Return (X, Y) of the center of cell containing provided text 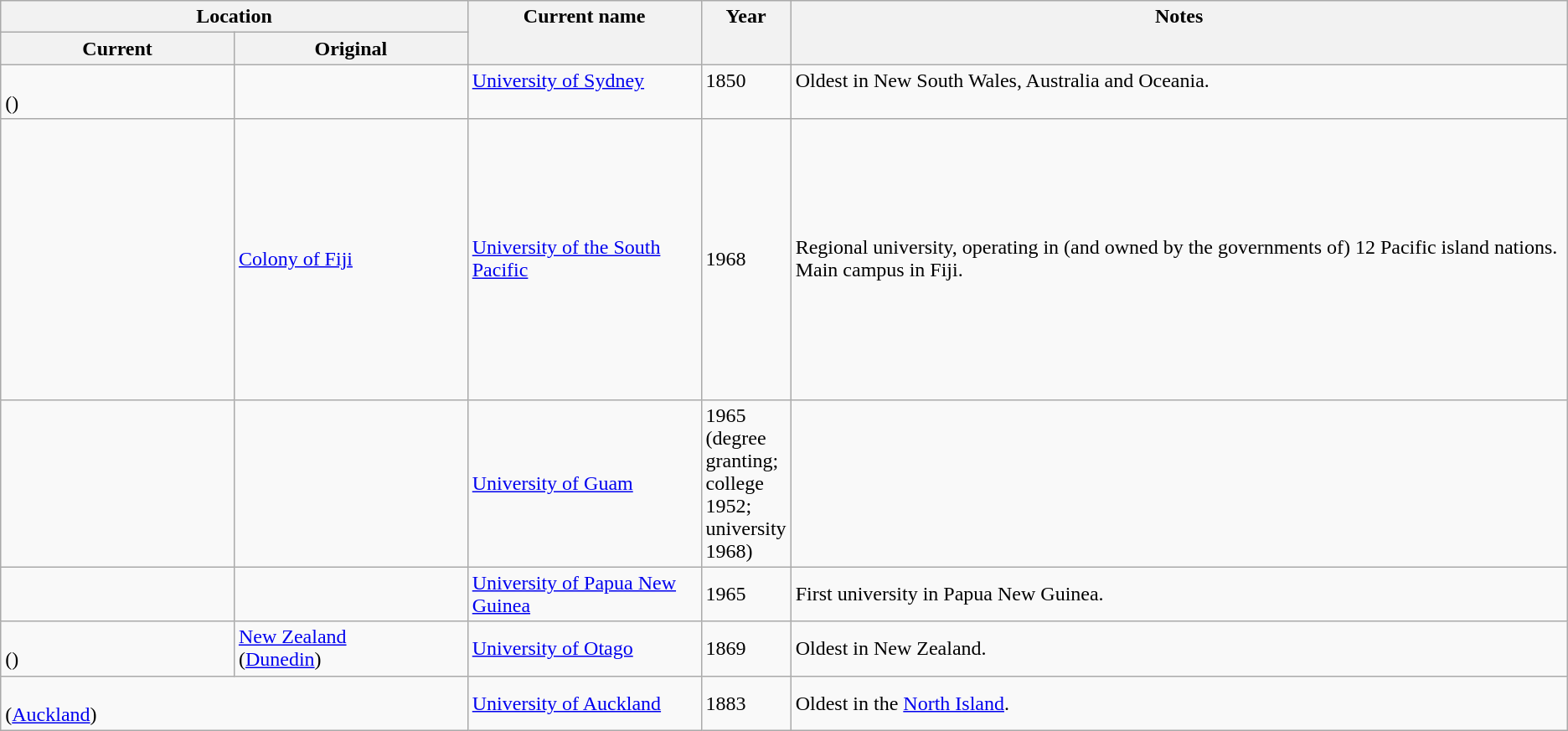
1965 (745, 595)
First university in Papua New Guinea. (1179, 595)
Current (117, 49)
University of Papua New Guinea (585, 595)
University of Guam (585, 483)
University of Sydney (585, 92)
Colony of Fiji (350, 260)
University of the South Pacific (585, 260)
University of Auckland (585, 703)
Current name (585, 33)
Oldest in New South Wales, Australia and Oceania. (1179, 92)
(Auckland) (235, 703)
1965 (degree granting; college 1952; university 1968) (745, 483)
1968 (745, 260)
Original (350, 49)
University of Otago (585, 648)
1883 (745, 703)
New Zealand(Dunedin) (350, 648)
Regional university, operating in (and owned by the governments of) 12 Pacific island nations. Main campus in Fiji. (1179, 260)
Location (235, 17)
Notes (1179, 33)
Oldest in New Zealand. (1179, 648)
1850 (745, 92)
Year (745, 33)
Oldest in the North Island. (1179, 703)
1869 (745, 648)
